Locate the cell with the specified text and output its (x, y) center coordinate. 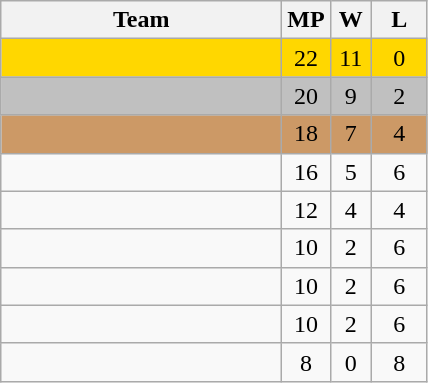
Team (142, 20)
L (399, 20)
22 (306, 58)
7 (350, 134)
11 (350, 58)
W (350, 20)
18 (306, 134)
MP (306, 20)
12 (306, 210)
9 (350, 96)
16 (306, 172)
5 (350, 172)
20 (306, 96)
